Detect which cell encompasses the target text, then output its (x, y) center coordinate. 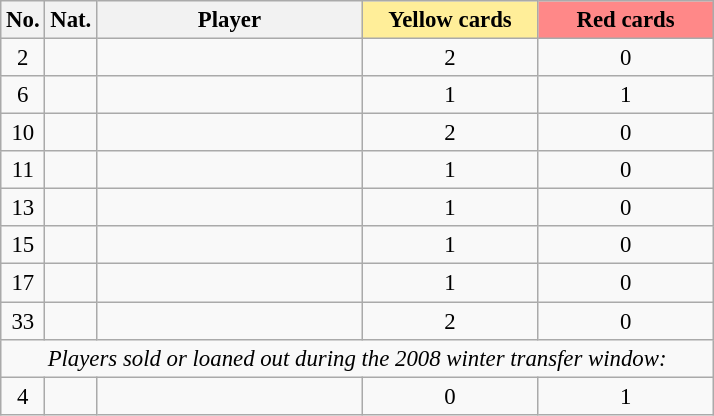
4 (23, 396)
Yellow cards (450, 20)
17 (23, 283)
No. (23, 20)
Player (230, 20)
11 (23, 170)
33 (23, 321)
Nat. (71, 20)
13 (23, 208)
Players sold or loaned out during the 2008 winter transfer window: (358, 358)
15 (23, 245)
10 (23, 133)
6 (23, 95)
Red cards (626, 20)
